Find where the given text appears and provide that cell's center as [X, Y] coordinate. 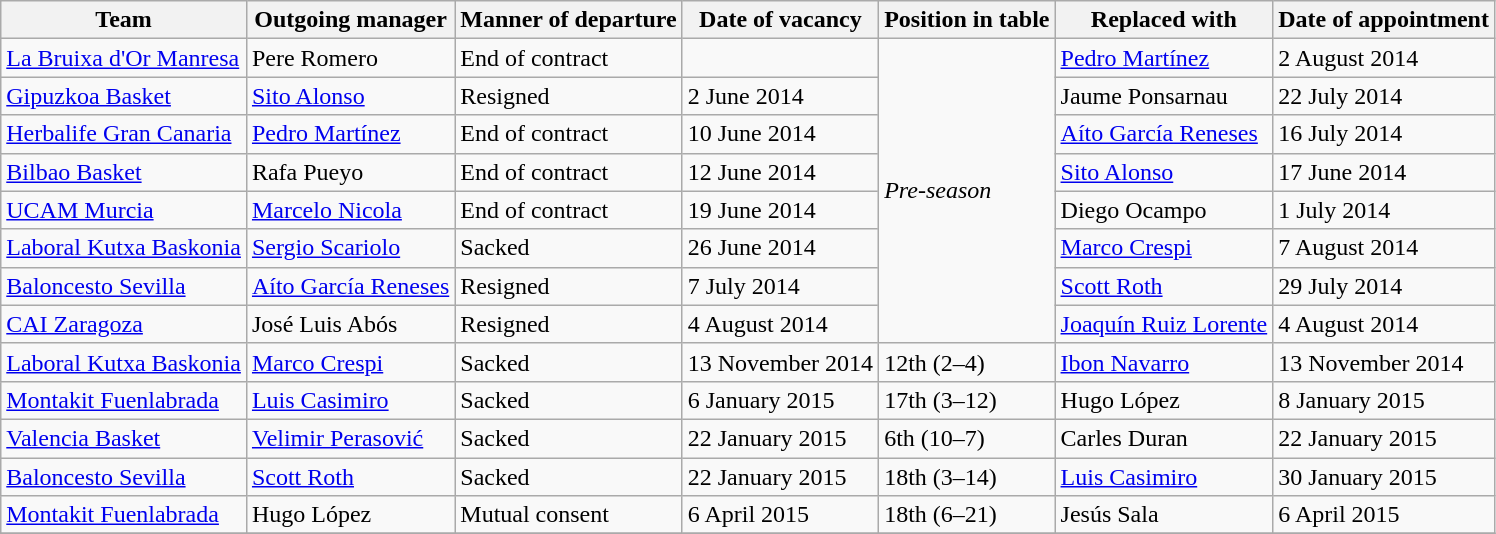
Joaquín Ruiz Lorente [1164, 324]
Manner of departure [568, 20]
7 August 2014 [1384, 248]
12 June 2014 [780, 172]
Bilbao Basket [124, 172]
Jesús Sala [1164, 515]
Ibon Navarro [1164, 362]
Carles Duran [1164, 438]
Position in table [967, 20]
12th (2–4) [967, 362]
29 July 2014 [1384, 286]
6 January 2015 [780, 400]
Gipuzkoa Basket [124, 96]
Replaced with [1164, 20]
Sergio Scariolo [350, 248]
17 June 2014 [1384, 172]
26 June 2014 [780, 248]
16 July 2014 [1384, 134]
UCAM Murcia [124, 210]
Herbalife Gran Canaria [124, 134]
José Luis Abós [350, 324]
7 July 2014 [780, 286]
La Bruixa d'Or Manresa [124, 58]
Mutual consent [568, 515]
Diego Ocampo [1164, 210]
1 July 2014 [1384, 210]
Rafa Pueyo [350, 172]
22 July 2014 [1384, 96]
Outgoing manager [350, 20]
8 January 2015 [1384, 400]
Valencia Basket [124, 438]
18th (3–14) [967, 477]
30 January 2015 [1384, 477]
CAI Zaragoza [124, 324]
17th (3–12) [967, 400]
Pere Romero [350, 58]
19 June 2014 [780, 210]
18th (6–21) [967, 515]
Marcelo Nicola [350, 210]
Jaume Ponsarnau [1164, 96]
Date of appointment [1384, 20]
Team [124, 20]
Pre-season [967, 191]
6th (10–7) [967, 438]
2 June 2014 [780, 96]
Date of vacancy [780, 20]
Velimir Perasović [350, 438]
2 August 2014 [1384, 58]
10 June 2014 [780, 134]
